Provide the [X, Y] coordinate of the cell's center where the given text is located.  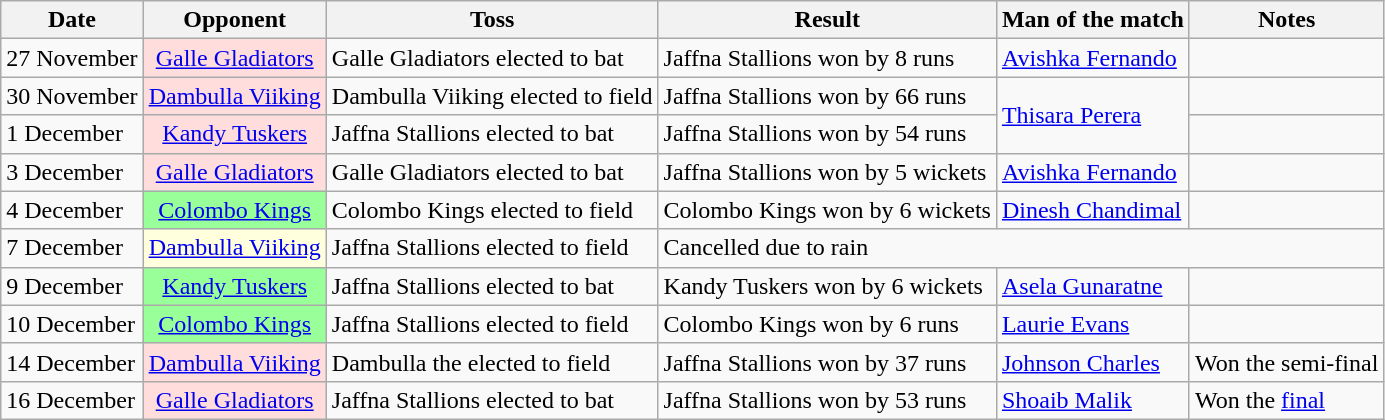
Jaffna Stallions won by 66 runs [827, 96]
Dinesh Chandimal [1092, 210]
Johnson Charles [1092, 362]
16 December [72, 400]
Toss [492, 20]
Colombo Kings won by 6 wickets [827, 210]
Result [827, 20]
9 December [72, 286]
Jaffna Stallions won by 54 runs [827, 134]
Jaffna Stallions won by 8 runs [827, 58]
Shoaib Malik [1092, 400]
Cancelled due to rain [1021, 248]
Date [72, 20]
Won the final [1286, 400]
3 December [72, 172]
Thisara Perera [1092, 115]
Dambulla the elected to field [492, 362]
Jaffna Stallions won by 5 wickets [827, 172]
Won the semi-final [1286, 362]
Dambulla Viiking elected to field [492, 96]
Kandy Tuskers won by 6 wickets [827, 286]
27 November [72, 58]
Laurie Evans [1092, 324]
Colombo Kings elected to field [492, 210]
30 November [72, 96]
Jaffna Stallions won by 37 runs [827, 362]
7 December [72, 248]
Asela Gunaratne [1092, 286]
Jaffna Stallions won by 53 runs [827, 400]
Opponent [234, 20]
4 December [72, 210]
Colombo Kings won by 6 runs [827, 324]
10 December [72, 324]
Notes [1286, 20]
Man of the match [1092, 20]
1 December [72, 134]
14 December [72, 362]
